Find where the given text appears and provide that cell's center as [X, Y] coordinate. 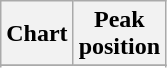
Chart [37, 34]
Peakposition [119, 34]
